Provide the [X, Y] coordinate of the cell's center where the given text is located.  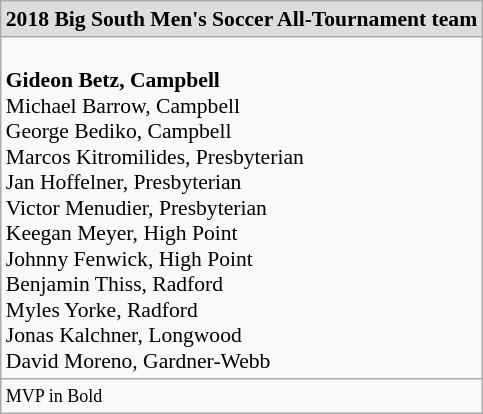
MVP in Bold [242, 396]
2018 Big South Men's Soccer All-Tournament team [242, 19]
